Pinpoint the cell where the given text exists, returning its [X, Y] midpoint coordinate. 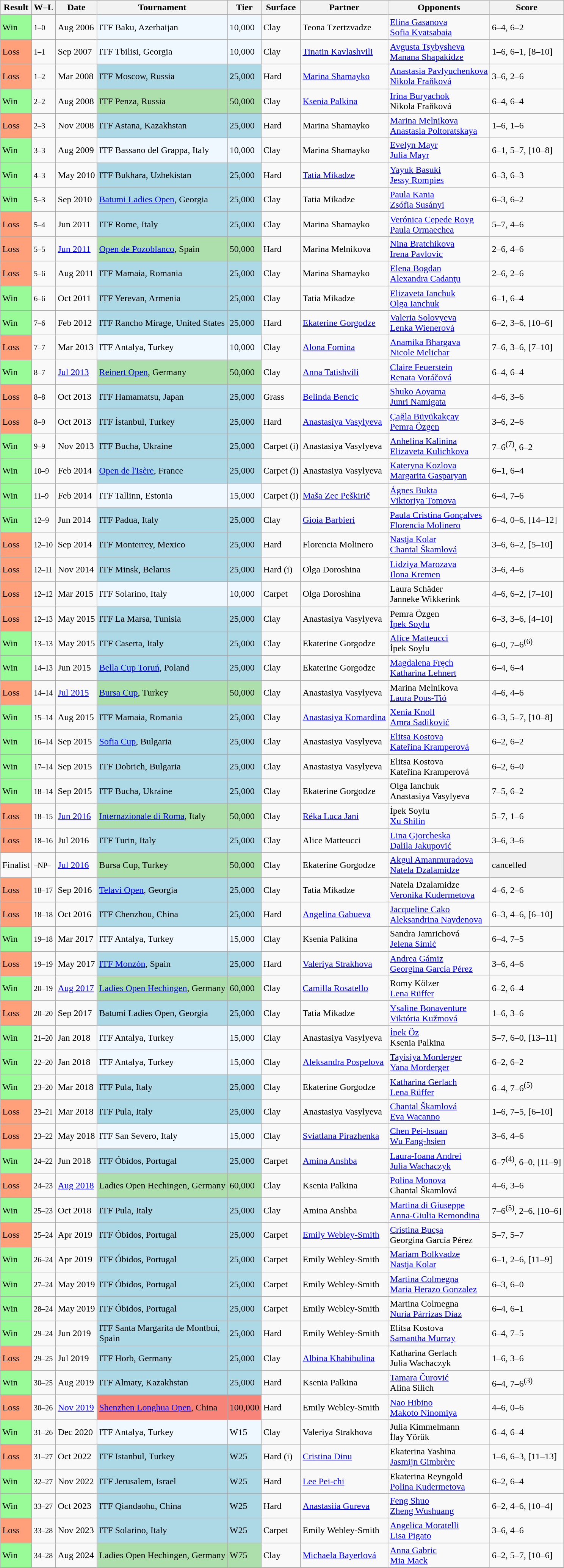
6–3, 6–3 [526, 175]
Sandra Jamrichová Jelena Simić [439, 939]
Finalist [16, 865]
18–18 [44, 915]
Aug 2019 [77, 1383]
Maša Zec Peškirič [344, 496]
Jun 2018 [77, 1161]
25–23 [44, 1210]
Aug 2015 [77, 718]
ITF Caserta, Italy [162, 643]
Belinda Bencic [344, 397]
6–7(4), 6–0, [11–9] [526, 1161]
May 2018 [77, 1137]
30–26 [44, 1407]
28–24 [44, 1308]
24–22 [44, 1161]
Marina Melnikova Laura Pous-Tió [439, 693]
ITF İstanbul, Turkey [162, 421]
Lidziya Marozava Ilona Kremen [439, 569]
Olga Ianchuk Anastasiya Vasylyeva [439, 791]
6–2, 4–6, [10–4] [526, 1506]
27–24 [44, 1284]
Aleksandra Pospelova [344, 1062]
cancelled [526, 865]
3–6, 3–6 [526, 840]
3–6, 6–2, [5–10] [526, 545]
6–2, 3–6, [10–6] [526, 323]
6–3, 5–7, [10–8] [526, 718]
Anastasiya Komardina [344, 718]
Nina Bratchikova Irena Pavlovic [439, 249]
Elena Bogdan Alexandra Cadanţu [439, 274]
7–6, 3–6, [7–10] [526, 348]
7–6(7), 6–2 [526, 446]
20–19 [44, 988]
Sep 2014 [77, 545]
3–3 [44, 150]
Opponents [439, 8]
22–20 [44, 1062]
23–21 [44, 1112]
16–14 [44, 742]
Aug 2009 [77, 150]
W15 [244, 1432]
1–6, 6–1, [8–10] [526, 52]
Tayisiya Morderger Yana Morderger [439, 1062]
Sep 2016 [77, 890]
ITF Monzón, Spain [162, 964]
6–4, 7–6(3) [526, 1383]
Magdalena Fręch Katharina Lehnert [439, 668]
4–3 [44, 175]
ITF Astana, Kazakhstan [162, 126]
Lina Gjorcheska Dalila Jakupović [439, 840]
8–9 [44, 421]
ITF Dobrich, Bulgaria [162, 767]
Nov 2013 [77, 446]
Date [77, 8]
Katharina Gerlach Lena Rüffer [439, 1087]
24–23 [44, 1186]
Ekaterina Yashina Jasmijn Gimbrère [439, 1456]
Ágnes Bukta Viktoriya Tomova [439, 496]
18–16 [44, 840]
21–20 [44, 1037]
4–6, 2–6 [526, 890]
Martina Colmegna Nuria Párrizas Díaz [439, 1308]
Bella Cup Toruń, Poland [162, 668]
Anamika Bhargava Nicole Melichar [439, 348]
Oct 2011 [77, 298]
1–0 [44, 27]
Oct 2022 [77, 1456]
5–6 [44, 274]
ITF Hamamatsu, Japan [162, 397]
Yayuk Basuki Jessy Rompies [439, 175]
Réka Luca Jani [344, 816]
Mar 2008 [77, 77]
ITF Minsk, Belarus [162, 569]
Result [16, 8]
ITF Santa Margarita de Montbui, Spain [162, 1334]
8–7 [44, 372]
1–6, 7–5, [6–10] [526, 1112]
6–6 [44, 298]
Jul 2019 [77, 1358]
İpek Soylu Xu Shilin [439, 816]
4–6, 6–2, [7–10] [526, 594]
Katharina Gerlach Julia Wachaczyk [439, 1358]
Mar 2013 [77, 348]
7–6 [44, 323]
ITF Bassano del Grappa, Italy [162, 150]
Elina Gasanova Sofia Kvatsabaia [439, 27]
11–9 [44, 496]
30–25 [44, 1383]
ITF La Marsa, Tunisia [162, 618]
5–4 [44, 224]
6–4, 7–6(5) [526, 1087]
32–27 [44, 1481]
ITF Istanbul, Turkey [162, 1456]
20–20 [44, 1013]
Jun 2019 [77, 1334]
Laura-Ioana Andrei Julia Wachaczyk [439, 1161]
Paula Kania Zsófia Susányi [439, 199]
W75 [244, 1555]
Mar 2015 [77, 594]
12–11 [44, 569]
Paula Cristina Gonçalves Florencia Molinero [439, 520]
6–1, 5–7, [10–8] [526, 150]
5–7, 5–7 [526, 1235]
1–6, 1–6 [526, 126]
Shenzhen Longhua Open, China [162, 1407]
Alona Fomina [344, 348]
ITF Horb, Germany [162, 1358]
Pemra Özgen İpek Soylu [439, 618]
ITF Monterrey, Mexico [162, 545]
Angelina Gabueva [344, 915]
34–28 [44, 1555]
Surface [281, 8]
100,000 [244, 1407]
Elitsa Kostova Samantha Murray [439, 1334]
ITF Yerevan, Armenia [162, 298]
Chantal Škamlová Eva Wacanno [439, 1112]
25–24 [44, 1235]
Aug 2024 [77, 1555]
Laura Schäder Janneke Wikkerink [439, 594]
Mar 2017 [77, 939]
Çağla Büyükakçay Pemra Özgen [439, 421]
Oct 2016 [77, 915]
Kateryna Kozlova Margarita Gasparyan [439, 471]
Cristina Bucșa Georgina García Pérez [439, 1235]
ITF Baku, Azerbaijan [162, 27]
Jul 2015 [77, 693]
7–7 [44, 348]
Reinert Open, Germany [162, 372]
5–7, 1–6 [526, 816]
7–6(5), 2–6, [10–6] [526, 1210]
15–14 [44, 718]
2–6, 4–6 [526, 249]
Aug 2006 [77, 27]
13–13 [44, 643]
ITF Turin, Italy [162, 840]
Grass [281, 397]
6–3, 6–2 [526, 199]
ITF Rancho Mirage, United States [162, 323]
Aug 2017 [77, 988]
6–2, 5–7, [10–6] [526, 1555]
Jacqueline Cako Aleksandrina Naydenova [439, 915]
14–13 [44, 668]
1–1 [44, 52]
Marina Melnikova Anastasia Poltoratskaya [439, 126]
Anhelina Kalinina Elizaveta Kulichkova [439, 446]
ITF Padua, Italy [162, 520]
Elizaveta Ianchuk Olga Ianchuk [439, 298]
Anastasia Pavlyuchenkova Nikola Fraňková [439, 77]
18–14 [44, 791]
5–3 [44, 199]
Mariam Bolkvadze Nastja Kolar [439, 1259]
Julia Kimmelmann İlay Yörük [439, 1432]
Evelyn Mayr Julia Mayr [439, 150]
Marina Melnikova [344, 249]
6–3, 3–6, [4–10] [526, 618]
6–2, 6–0 [526, 767]
Ekaterina Reyngold Polina Kudermetova [439, 1481]
6–3, 4–6, [6–10] [526, 915]
May 2010 [77, 175]
Feb 2012 [77, 323]
Oct 2018 [77, 1210]
Sofia Cup, Bulgaria [162, 742]
–NP– [44, 865]
Angelica Moratelli Lisa Pigato [439, 1530]
Partner [344, 8]
Feng Shuo Zheng Wushuang [439, 1506]
23–22 [44, 1137]
6–4, 0–6, [14–12] [526, 520]
Avgusta Tsybysheva Manana Shapakidze [439, 52]
6–4, 6–2 [526, 27]
ITF Chenzhou, China [162, 915]
Sep 2010 [77, 199]
Sviatlana Pirazhenka [344, 1137]
Alice Matteucci İpek Soylu [439, 643]
33–28 [44, 1530]
Tier [244, 8]
Alice Matteucci [344, 840]
Anastasiia Gureva [344, 1506]
14–14 [44, 693]
Nastja Kolar Chantal Škamlová [439, 545]
Jun 2014 [77, 520]
6–0, 7–6(6) [526, 643]
Jul 2013 [77, 372]
Nov 2023 [77, 1530]
8–8 [44, 397]
1–2 [44, 77]
17–14 [44, 767]
6–3, 6–0 [526, 1284]
ITF Rome, Italy [162, 224]
7–5, 6–2 [526, 791]
Telavi Open, Georgia [162, 890]
Martina di Giuseppe Anna-Giulia Remondina [439, 1210]
Natela Dzalamidze Veronika Kudermetova [439, 890]
10–9 [44, 471]
Teona Tzertzvadze [344, 27]
Romy Kölzer Lena Rüffer [439, 988]
Anna Gabric Mia Mack [439, 1555]
Gioia Barbieri [344, 520]
6–1, 2–6, [11–9] [526, 1259]
Claire Feuerstein Renata Voráčová [439, 372]
Ysaline Bonaventure Viktória Kužmová [439, 1013]
26–24 [44, 1259]
6–4, 6–1 [526, 1308]
İpek Öz Ksenia Palkina [439, 1037]
Albina Khabibulina [344, 1358]
4–6, 0–6 [526, 1407]
Florencia Molinero [344, 545]
Aug 2011 [77, 274]
Open de Pozoblanco, Spain [162, 249]
19–19 [44, 964]
ITF Bukhara, Uzbekistan [162, 175]
Tournament [162, 8]
ITF Qiandaohu, China [162, 1506]
Camilla Rosatello [344, 988]
Polina Monova Chantal Škamlová [439, 1186]
29–25 [44, 1358]
23–20 [44, 1087]
Nov 2008 [77, 126]
Nov 2014 [77, 569]
Sep 2007 [77, 52]
Akgul Amanmuradova Natela Dzalamidze [439, 865]
Andrea Gámiz Georgina García Pérez [439, 964]
ITF Jerusalem, Israel [162, 1481]
May 2017 [77, 964]
Michaela Bayerlová [344, 1555]
12–9 [44, 520]
Tamara Čurović Alina Silich [439, 1383]
Nao Hibino Makoto Ninomiya [439, 1407]
ITF Moscow, Russia [162, 77]
29–24 [44, 1334]
18–17 [44, 890]
31–27 [44, 1456]
2–6, 2–6 [526, 274]
Jun 2015 [77, 668]
Nov 2022 [77, 1481]
9–9 [44, 446]
Irina Buryachok Nikola Fraňková [439, 101]
5–7, 4–6 [526, 224]
2–3 [44, 126]
W–L [44, 8]
12–13 [44, 618]
19–18 [44, 939]
Tinatin Kavlashvili [344, 52]
31–26 [44, 1432]
Martina Colmegna Maria Herazo Gonzalez [439, 1284]
ITF Penza, Russia [162, 101]
Shuko Aoyama Junri Namigata [439, 397]
5–5 [44, 249]
Aug 2018 [77, 1186]
12–10 [44, 545]
Chen Pei-hsuan Wu Fang-hsien [439, 1137]
Anna Tatishvili [344, 372]
ITF Tbilisi, Georgia [162, 52]
Xenia Knoll Amra Sadiković [439, 718]
Open de l'Isère, France [162, 471]
6–4, 7–6 [526, 496]
4–6, 4–6 [526, 693]
Sep 2017 [77, 1013]
Internazionale di Roma, Italy [162, 816]
ITF San Severo, Italy [162, 1137]
Score [526, 8]
33–27 [44, 1506]
Lee Pei-chi [344, 1481]
Dec 2020 [77, 1432]
2–2 [44, 101]
Aug 2008 [77, 101]
Jun 2016 [77, 816]
Oct 2023 [77, 1506]
1–6, 6–3, [11–13] [526, 1456]
Nov 2019 [77, 1407]
12–12 [44, 594]
ITF Tallinn, Estonia [162, 496]
Verónica Cepede Royg Paula Ormaechea [439, 224]
5–7, 6–0, [13–11] [526, 1037]
18–15 [44, 816]
Valeria Solovyeva Lenka Wienerová [439, 323]
ITF Almaty, Kazakhstan [162, 1383]
Cristina Dinu [344, 1456]
